Locate the cell with the specified text and output its [x, y] center coordinate. 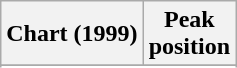
Chart (1999) [72, 34]
Peakposition [189, 34]
